Return the [x, y] coordinate for the center point of the cell that contains the specified text.  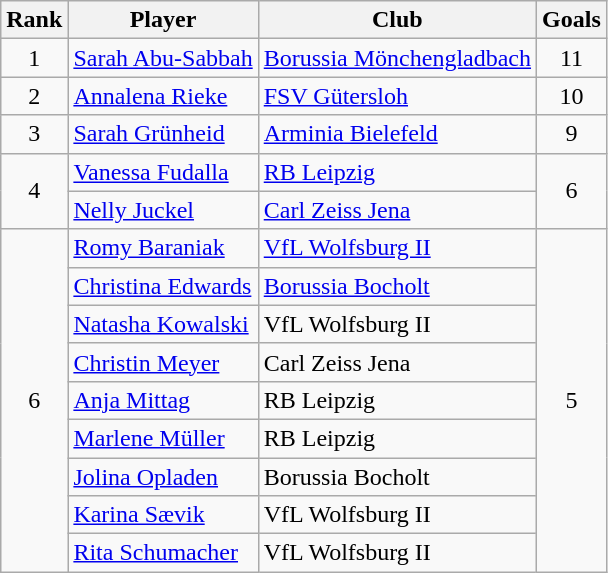
10 [572, 96]
Rita Schumacher [163, 553]
Jolina Opladen [163, 477]
Sarah Abu-Sabbah [163, 58]
9 [572, 134]
Vanessa Fudalla [163, 172]
Goals [572, 20]
Christina Edwards [163, 286]
Anja Mittag [163, 400]
Marlene Müller [163, 438]
Romy Baraniak [163, 248]
11 [572, 58]
Player [163, 20]
Annalena Rieke [163, 96]
Rank [34, 20]
Club [397, 20]
Natasha Kowalski [163, 324]
3 [34, 134]
Karina Sævik [163, 515]
Borussia Mönchengladbach [397, 58]
5 [572, 400]
Sarah Grünheid [163, 134]
Christin Meyer [163, 362]
FSV Gütersloh [397, 96]
4 [34, 191]
1 [34, 58]
Nelly Juckel [163, 210]
2 [34, 96]
Arminia Bielefeld [397, 134]
